Determine the [x, y] coordinate at the center of the cell enclosing the given text.  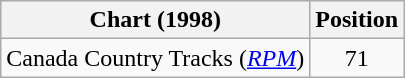
Canada Country Tracks (RPM) [156, 58]
Position [357, 20]
71 [357, 58]
Chart (1998) [156, 20]
